Provide the [X, Y] coordinate of the cell's center where the given text is located.  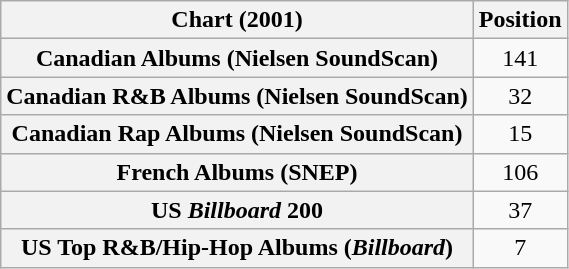
US Billboard 200 [238, 210]
32 [520, 96]
7 [520, 248]
Chart (2001) [238, 20]
Canadian R&B Albums (Nielsen SoundScan) [238, 96]
Position [520, 20]
Canadian Albums (Nielsen SoundScan) [238, 58]
US Top R&B/Hip-Hop Albums (Billboard) [238, 248]
French Albums (SNEP) [238, 172]
141 [520, 58]
Canadian Rap Albums (Nielsen SoundScan) [238, 134]
37 [520, 210]
106 [520, 172]
15 [520, 134]
